From the cell containing the given text, extract its center point as [X, Y] coordinate. 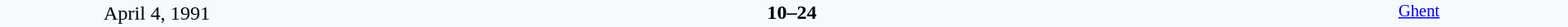
Ghent [1419, 13]
April 4, 1991 [157, 13]
10–24 [791, 12]
